Provide the (X, Y) coordinate of the cell's center where the given text is located.  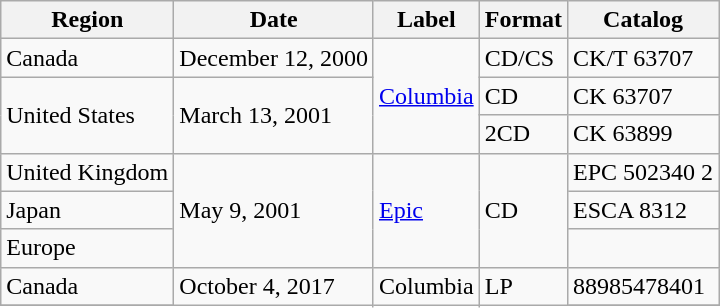
CD/CS (523, 58)
Date (274, 20)
United States (88, 115)
Region (88, 20)
EPC 502340 2 (644, 172)
Format (523, 20)
May 9, 2001 (274, 210)
December 12, 2000 (274, 58)
United Kingdom (88, 172)
2CD (523, 134)
LP (523, 286)
ESCA 8312 (644, 210)
Epic (426, 210)
CK 63707 (644, 96)
Japan (88, 210)
88985478401 (644, 286)
Label (426, 20)
October 4, 2017 (274, 286)
Europe (88, 248)
Catalog (644, 20)
March 13, 2001 (274, 115)
CK/T 63707 (644, 58)
CK 63899 (644, 134)
